Determine the (x, y) coordinate at the center of the cell enclosing the given text.  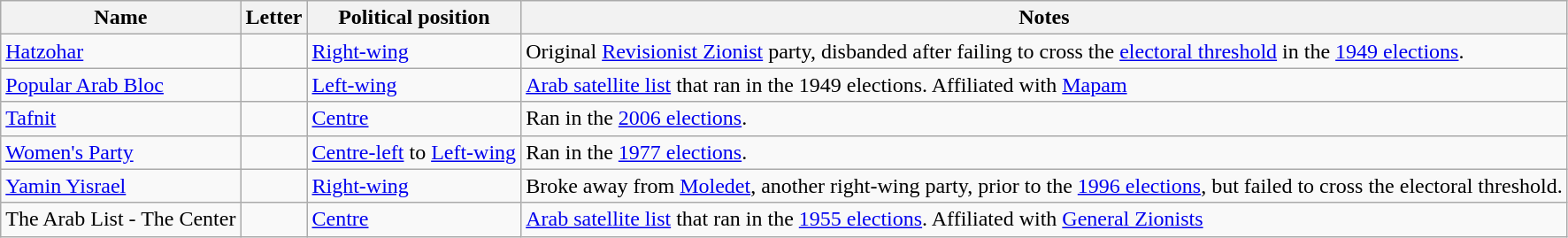
Yamin Yisrael (120, 186)
Hatzohar (120, 51)
Women's Party (120, 152)
Tafnit (120, 119)
Ran in the 1977 elections. (1044, 152)
The Arab List - The Center (120, 219)
Arab satellite list that ran in the 1949 elections. Affiliated with Mapam (1044, 85)
Notes (1044, 18)
Name (120, 18)
Centre-left to Left-wing (414, 152)
Arab satellite list that ran in the 1955 elections. Affiliated with General Zionists (1044, 219)
Original Revisionist Zionist party, disbanded after failing to cross the electoral threshold in the 1949 elections. (1044, 51)
Political position (414, 18)
Broke away from Moledet, another right-wing party, prior to the 1996 elections, but failed to cross the electoral threshold. (1044, 186)
Popular Arab Bloc (120, 85)
Letter (274, 18)
Ran in the 2006 elections. (1044, 119)
Left-wing (414, 85)
